From the cell containing the given text, extract its center point as [x, y] coordinate. 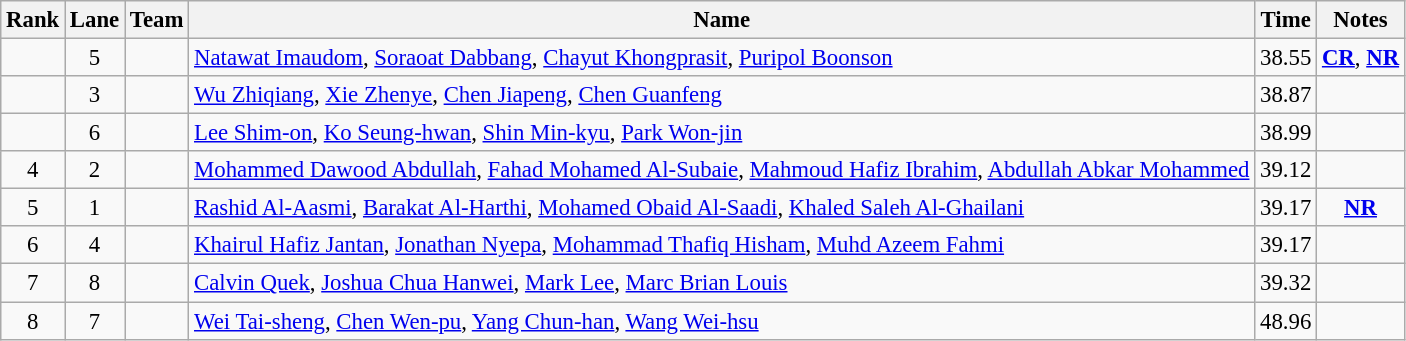
39.12 [1286, 170]
2 [95, 170]
39.32 [1286, 283]
Calvin Quek, Joshua Chua Hanwei, Mark Lee, Marc Brian Louis [722, 283]
Rashid Al-Aasmi, Barakat Al-Harthi, Mohamed Obaid Al-Saadi, Khaled Saleh Al-Ghailani [722, 208]
Name [722, 20]
Wu Zhiqiang, Xie Zhenye, Chen Jiapeng, Chen Guanfeng [722, 95]
Rank [33, 20]
Lane [95, 20]
Time [1286, 20]
CR, NR [1361, 58]
NR [1361, 208]
1 [95, 208]
38.87 [1286, 95]
Lee Shim-on, Ko Seung-hwan, Shin Min-kyu, Park Won-jin [722, 133]
Team [157, 20]
48.96 [1286, 321]
38.55 [1286, 58]
Khairul Hafiz Jantan, Jonathan Nyepa, Mohammad Thafiq Hisham, Muhd Azeem Fahmi [722, 245]
Natawat Imaudom, Soraoat Dabbang, Chayut Khongprasit, Puripol Boonson [722, 58]
Mohammed Dawood Abdullah, Fahad Mohamed Al-Subaie, Mahmoud Hafiz Ibrahim, Abdullah Abkar Mohammed [722, 170]
Notes [1361, 20]
3 [95, 95]
Wei Tai-sheng, Chen Wen-pu, Yang Chun-han, Wang Wei-hsu [722, 321]
38.99 [1286, 133]
